Determine the (x, y) coordinate at the center of the cell enclosing the given text.  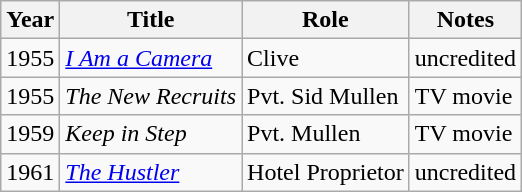
Pvt. Sid Mullen (326, 96)
Hotel Proprietor (326, 172)
Pvt. Mullen (326, 134)
Role (326, 20)
Clive (326, 58)
I Am a Camera (151, 58)
1961 (30, 172)
1959 (30, 134)
Keep in Step (151, 134)
The New Recruits (151, 96)
Notes (465, 20)
The Hustler (151, 172)
Title (151, 20)
Year (30, 20)
